Extract the (X, Y) coordinate from the center of the cell holding the provided text.  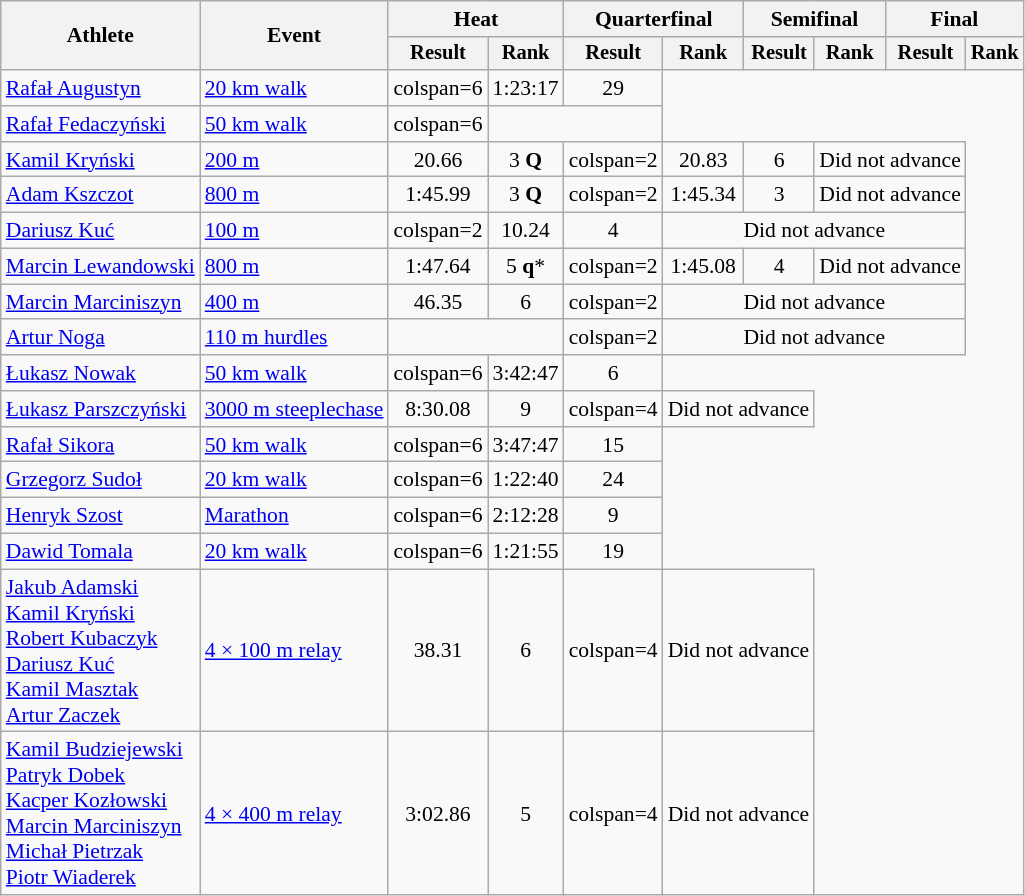
Kamil Kryński (100, 160)
4 × 100 m relay (294, 650)
4 × 400 m relay (294, 814)
1:21:55 (526, 552)
3:02.86 (438, 814)
2:12:28 (526, 516)
Semifinal (814, 19)
Kamil BudziejewskiPatryk DobekKacper KozłowskiMarcin MarciniszynMichał PietrzakPiotr Wiaderek (100, 814)
Marcin Marciniszyn (100, 302)
200 m (294, 160)
400 m (294, 302)
3:42:47 (526, 373)
24 (614, 480)
100 m (294, 231)
1:45.08 (704, 267)
38.31 (438, 650)
1:23:17 (526, 88)
1:45.99 (438, 195)
Henryk Szost (100, 516)
Athlete (100, 36)
20.83 (704, 160)
19 (614, 552)
5 q* (526, 267)
5 (526, 814)
Rafał Sikora (100, 445)
Jakub AdamskiKamil KryńskiRobert KubaczykDariusz KućKamil MasztakArtur Zaczek (100, 650)
Grzegorz Sudoł (100, 480)
46.35 (438, 302)
Marcin Lewandowski (100, 267)
1:22:40 (526, 480)
3000 m steeplechase (294, 409)
3:47:47 (526, 445)
Quarterfinal (654, 19)
Final (954, 19)
Dariusz Kuć (100, 231)
15 (614, 445)
Rafał Fedaczyński (100, 124)
Marathon (294, 516)
Dawid Tomala (100, 552)
20.66 (438, 160)
1:45.34 (704, 195)
8:30.08 (438, 409)
110 m hurdles (294, 338)
Artur Noga (100, 338)
10.24 (526, 231)
Łukasz Nowak (100, 373)
Event (294, 36)
Heat (476, 19)
1:47.64 (438, 267)
29 (614, 88)
Adam Kszczot (100, 195)
3 (779, 195)
Łukasz Parszczyński (100, 409)
Rafał Augustyn (100, 88)
